For the text-containing cell, return its midpoint in [x, y] coordinate format. 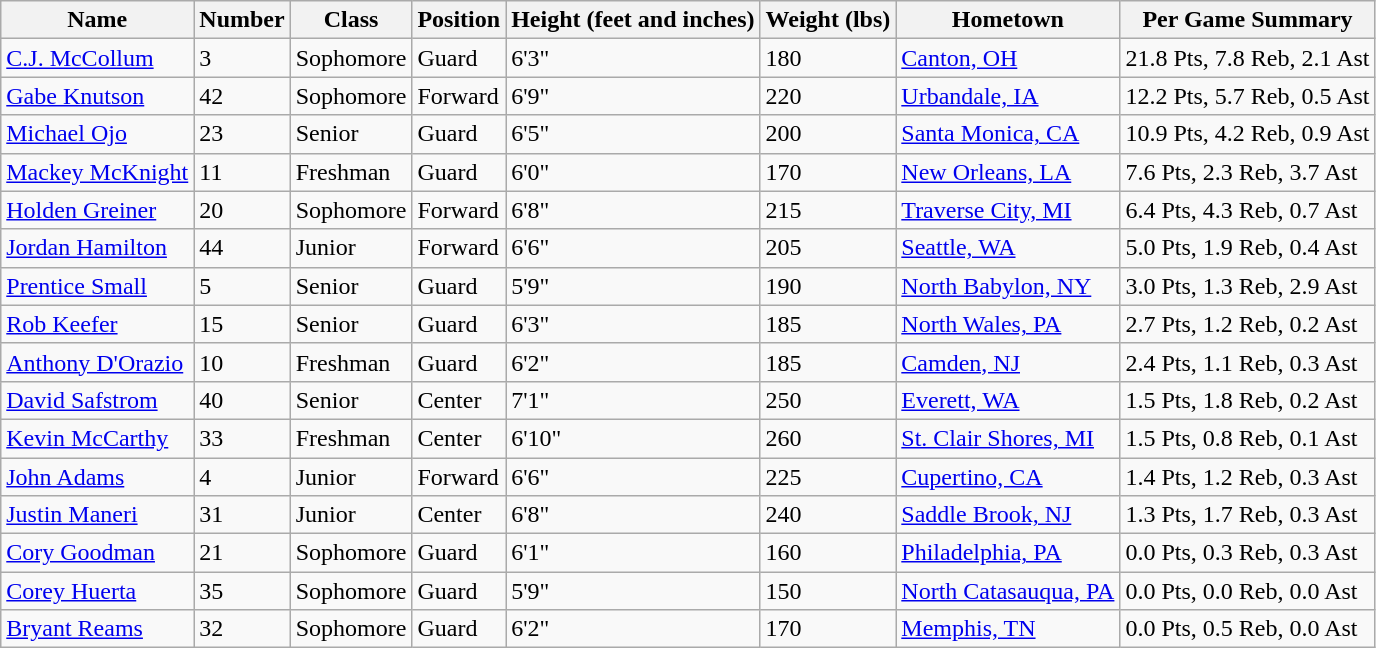
32 [242, 629]
225 [828, 477]
21 [242, 553]
0.0 Pts, 0.0 Reb, 0.0 Ast [1248, 591]
2.4 Pts, 1.1 Reb, 0.3 Ast [1248, 362]
12.2 Pts, 5.7 Reb, 0.5 Ast [1248, 96]
Per Game Summary [1248, 20]
220 [828, 96]
Everett, WA [1008, 400]
21.8 Pts, 7.8 Reb, 2.1 Ast [1248, 58]
35 [242, 591]
7.6 Pts, 2.3 Reb, 3.7 Ast [1248, 172]
6'5" [633, 134]
5.0 Pts, 1.9 Reb, 0.4 Ast [1248, 248]
42 [242, 96]
205 [828, 248]
Weight (lbs) [828, 20]
Name [98, 20]
1.3 Pts, 1.7 Reb, 0.3 Ast [1248, 515]
David Safstrom [98, 400]
Urbandale, IA [1008, 96]
23 [242, 134]
Holden Greiner [98, 210]
6.4 Pts, 4.3 Reb, 0.7 Ast [1248, 210]
6'0" [633, 172]
Cory Goodman [98, 553]
10 [242, 362]
40 [242, 400]
1.5 Pts, 1.8 Reb, 0.2 Ast [1248, 400]
10.9 Pts, 4.2 Reb, 0.9 Ast [1248, 134]
5 [242, 286]
Seattle, WA [1008, 248]
St. Clair Shores, MI [1008, 438]
2.7 Pts, 1.2 Reb, 0.2 Ast [1248, 324]
1.5 Pts, 0.8 Reb, 0.1 Ast [1248, 438]
190 [828, 286]
Corey Huerta [98, 591]
Prentice Small [98, 286]
Height (feet and inches) [633, 20]
31 [242, 515]
11 [242, 172]
Anthony D'Orazio [98, 362]
North Wales, PA [1008, 324]
250 [828, 400]
Camden, NJ [1008, 362]
North Catasauqua, PA [1008, 591]
Number [242, 20]
1.4 Pts, 1.2 Reb, 0.3 Ast [1248, 477]
Gabe Knutson [98, 96]
15 [242, 324]
3 [242, 58]
215 [828, 210]
Philadelphia, PA [1008, 553]
7'1" [633, 400]
Cupertino, CA [1008, 477]
Traverse City, MI [1008, 210]
20 [242, 210]
180 [828, 58]
4 [242, 477]
Class [351, 20]
Memphis, TN [1008, 629]
240 [828, 515]
Bryant Reams [98, 629]
150 [828, 591]
33 [242, 438]
John Adams [98, 477]
Hometown [1008, 20]
Justin Maneri [98, 515]
Saddle Brook, NJ [1008, 515]
0.0 Pts, 0.3 Reb, 0.3 Ast [1248, 553]
Mackey McKnight [98, 172]
Jordan Hamilton [98, 248]
Santa Monica, CA [1008, 134]
New Orleans, LA [1008, 172]
6'10" [633, 438]
C.J. McCollum [98, 58]
0.0 Pts, 0.5 Reb, 0.0 Ast [1248, 629]
200 [828, 134]
Position [459, 20]
6'9" [633, 96]
44 [242, 248]
North Babylon, NY [1008, 286]
Michael Ojo [98, 134]
160 [828, 553]
Rob Keefer [98, 324]
Canton, OH [1008, 58]
3.0 Pts, 1.3 Reb, 2.9 Ast [1248, 286]
6'1" [633, 553]
260 [828, 438]
Kevin McCarthy [98, 438]
